Extract the [X, Y] coordinate from the center of the cell holding the provided text.  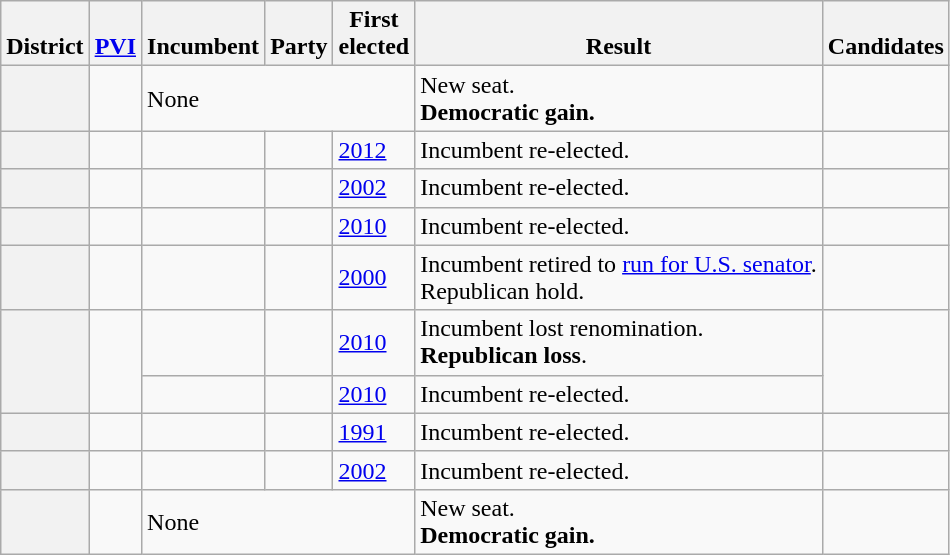
1991 [374, 432]
Result [619, 34]
Incumbent retired to run for U.S. senator.Republican hold. [619, 278]
Candidates [886, 34]
PVI [115, 34]
2012 [374, 150]
Incumbent lost renomination.Republican loss. [619, 342]
Incumbent [204, 34]
District [45, 34]
Party [299, 34]
2000 [374, 278]
Firstelected [374, 34]
